Scan for the cell matching the given text and deliver its (x, y) coordinate at center. 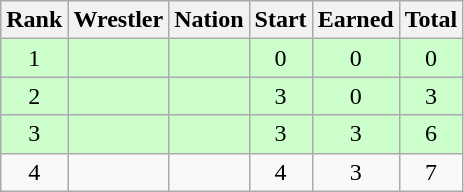
7 (431, 172)
Start (280, 20)
6 (431, 134)
Earned (356, 20)
Total (431, 20)
Rank (34, 20)
Wrestler (118, 20)
Nation (209, 20)
2 (34, 96)
1 (34, 58)
